Extract the [x, y] coordinate from the center of the cell holding the provided text.  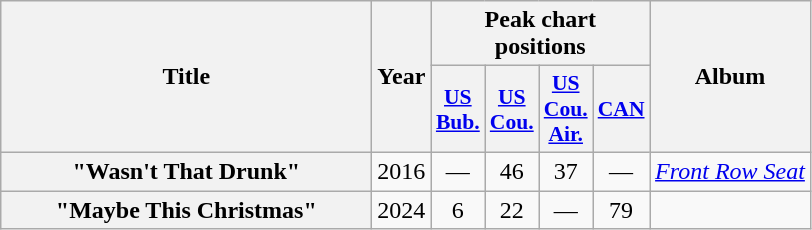
Peak chartpositions [540, 34]
Album [730, 77]
CAN [622, 110]
USCou. [512, 110]
USBub. [458, 110]
2016 [402, 171]
37 [566, 171]
6 [458, 209]
22 [512, 209]
46 [512, 171]
"Maybe This Christmas" [186, 209]
Title [186, 77]
"Wasn't That Drunk" [186, 171]
79 [622, 209]
Year [402, 77]
2024 [402, 209]
USCou.Air. [566, 110]
Front Row Seat [730, 171]
